Output the [x, y] coordinate of the center of the cell containing the given text.  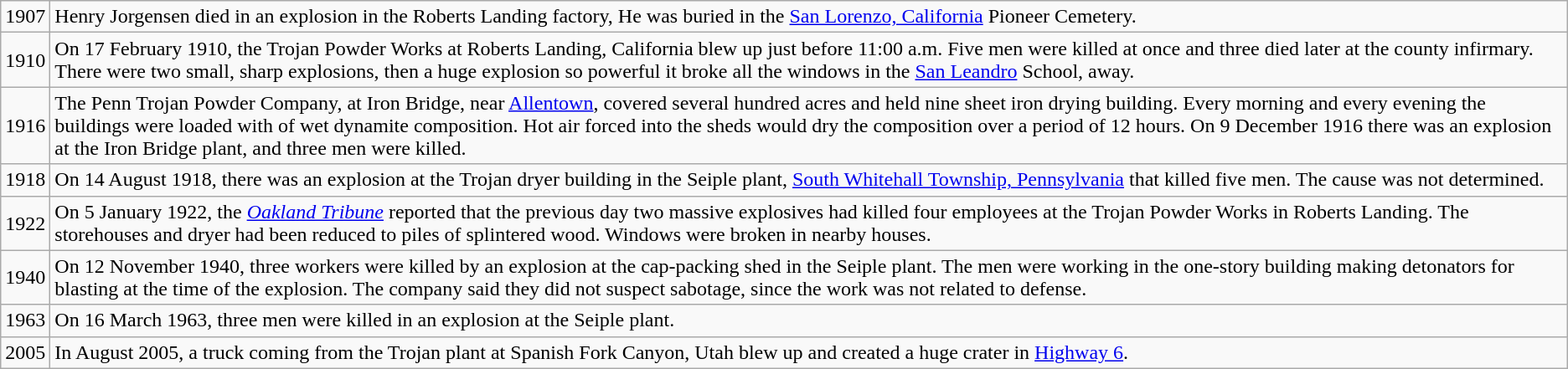
1910 [25, 60]
1918 [25, 180]
1963 [25, 320]
2005 [25, 352]
On 16 March 1963, three men were killed in an explosion at the Seiple plant. [809, 320]
In August 2005, a truck coming from the Trojan plant at Spanish Fork Canyon, Utah blew up and created a huge crater in Highway 6. [809, 352]
1940 [25, 278]
1922 [25, 223]
1907 [25, 17]
Henry Jorgensen died in an explosion in the Roberts Landing factory, He was buried in the San Lorenzo, California Pioneer Cemetery. [809, 17]
1916 [25, 126]
